Extract the [x, y] coordinate from the center of the cell holding the provided text.  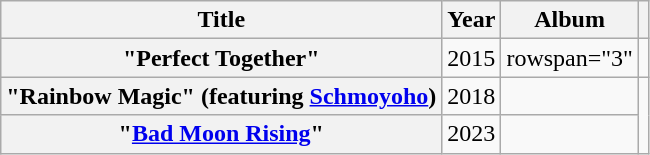
2023 [472, 134]
2018 [472, 96]
"Rainbow Magic" (featuring Schmoyoho) [222, 96]
"Perfect Together" [222, 58]
rowspan="3" [570, 58]
2015 [472, 58]
Album [570, 20]
Title [222, 20]
Year [472, 20]
"Bad Moon Rising" [222, 134]
